Search for the cell housing the specified text and yield its (x, y) center coordinate. 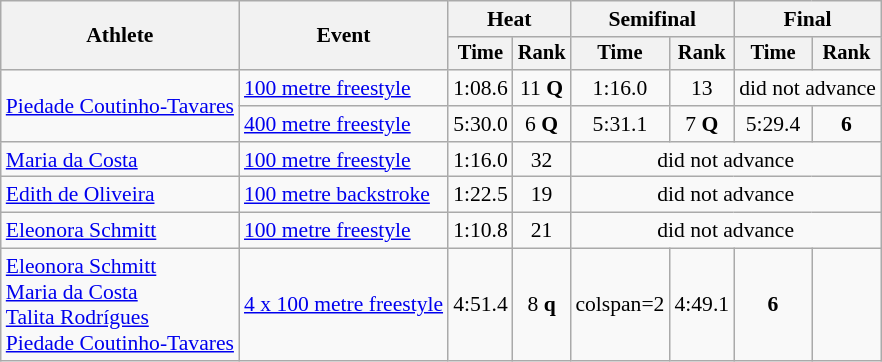
400 metre freestyle (344, 124)
Heat (509, 19)
6 Q (542, 124)
colspan=2 (620, 305)
100 metre backstroke (344, 195)
1:22.5 (480, 195)
8 q (542, 305)
Event (344, 36)
Athlete (120, 36)
1:10.8 (480, 231)
32 (542, 160)
4:49.1 (702, 305)
Eleonora Schmitt (120, 231)
5:29.4 (773, 124)
Semifinal (652, 19)
11 Q (542, 88)
Edith de Oliveira (120, 195)
5:30.0 (480, 124)
13 (702, 88)
7 Q (702, 124)
Final (808, 19)
Eleonora SchmittMaria da CostaTalita RodríguesPiedade Coutinho-Tavares (120, 305)
1:08.6 (480, 88)
19 (542, 195)
4 x 100 metre freestyle (344, 305)
Maria da Costa (120, 160)
4:51.4 (480, 305)
5:31.1 (620, 124)
Piedade Coutinho-Tavares (120, 106)
21 (542, 231)
